Extract the [x, y] coordinate from the center of the cell holding the provided text.  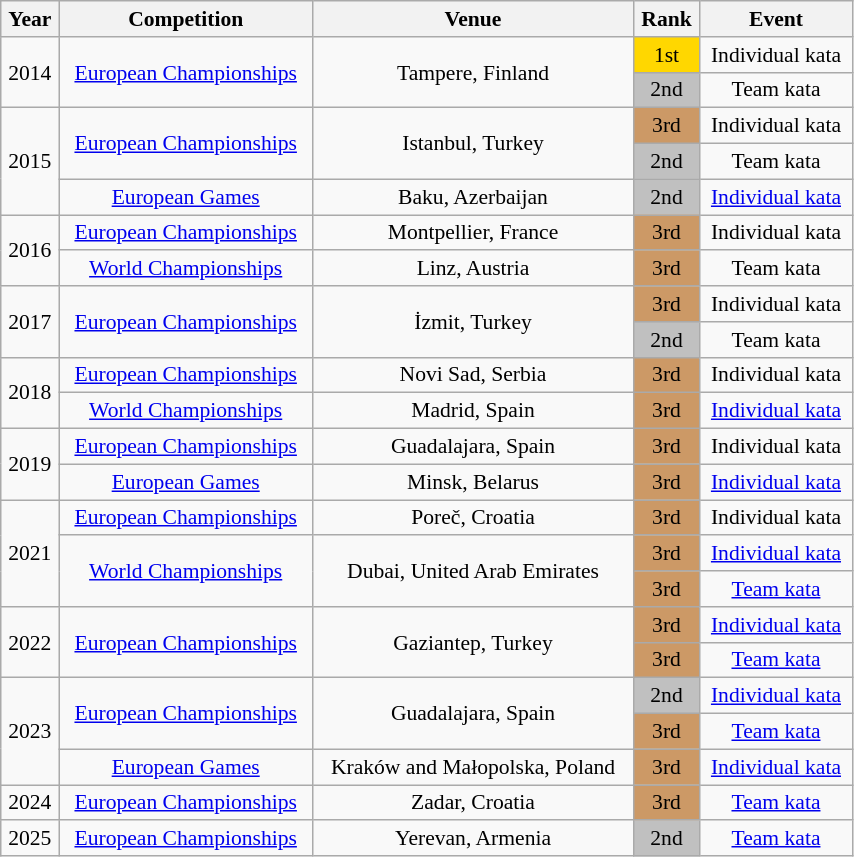
2023 [30, 732]
Minsk, Belarus [474, 482]
2014 [30, 72]
2021 [30, 554]
İzmit, Turkey [474, 322]
2024 [30, 803]
2018 [30, 392]
Montpellier, France [474, 233]
Event [776, 19]
Tampere, Finland [474, 72]
Zadar, Croatia [474, 803]
Baku, Azerbaijan [474, 197]
1st [666, 55]
2022 [30, 642]
2016 [30, 250]
Year [30, 19]
2015 [30, 162]
Istanbul, Turkey [474, 144]
Rank [666, 19]
Poreč, Croatia [474, 518]
Linz, Austria [474, 269]
2017 [30, 322]
2019 [30, 464]
Kraków and Małopolska, Poland [474, 767]
Yerevan, Armenia [474, 839]
Competition [186, 19]
Dubai, United Arab Emirates [474, 572]
2025 [30, 839]
Novi Sad, Serbia [474, 375]
Venue [474, 19]
Gaziantep, Turkey [474, 642]
Madrid, Spain [474, 411]
